Scan for the cell matching the given text and deliver its (x, y) coordinate at center. 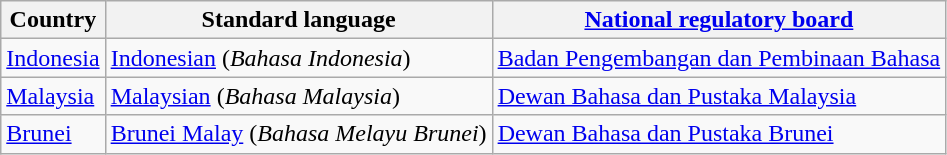
Indonesia (53, 58)
National regulatory board (719, 20)
Indonesian (Bahasa Indonesia) (298, 58)
Dewan Bahasa dan Pustaka Malaysia (719, 96)
Badan Pengembangan dan Pembinaan Bahasa (719, 58)
Standard language (298, 20)
Malaysian (Bahasa Malaysia) (298, 96)
Country (53, 20)
Dewan Bahasa dan Pustaka Brunei (719, 134)
Brunei (53, 134)
Malaysia (53, 96)
Brunei Malay (Bahasa Melayu Brunei) (298, 134)
